Scan for the cell matching the given text and deliver its (X, Y) coordinate at center. 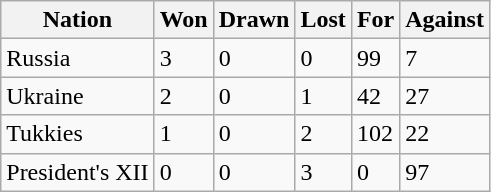
97 (445, 172)
102 (375, 134)
Russia (78, 58)
Tukkies (78, 134)
President's XII (78, 172)
For (375, 20)
Lost (323, 20)
Drawn (254, 20)
Ukraine (78, 96)
Won (184, 20)
Against (445, 20)
22 (445, 134)
Nation (78, 20)
27 (445, 96)
42 (375, 96)
99 (375, 58)
7 (445, 58)
